From the cell containing the given text, extract its center point as [X, Y] coordinate. 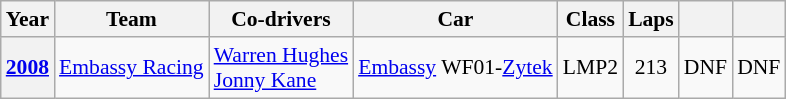
Laps [651, 19]
Team [132, 19]
Embassy Racing [132, 68]
2008 [28, 68]
Warren Hughes Jonny Kane [281, 68]
LMP2 [590, 68]
Co-drivers [281, 19]
Class [590, 19]
213 [651, 68]
Embassy WF01-Zytek [456, 68]
Car [456, 19]
Year [28, 19]
